Search for the cell housing the specified text and yield its [X, Y] center coordinate. 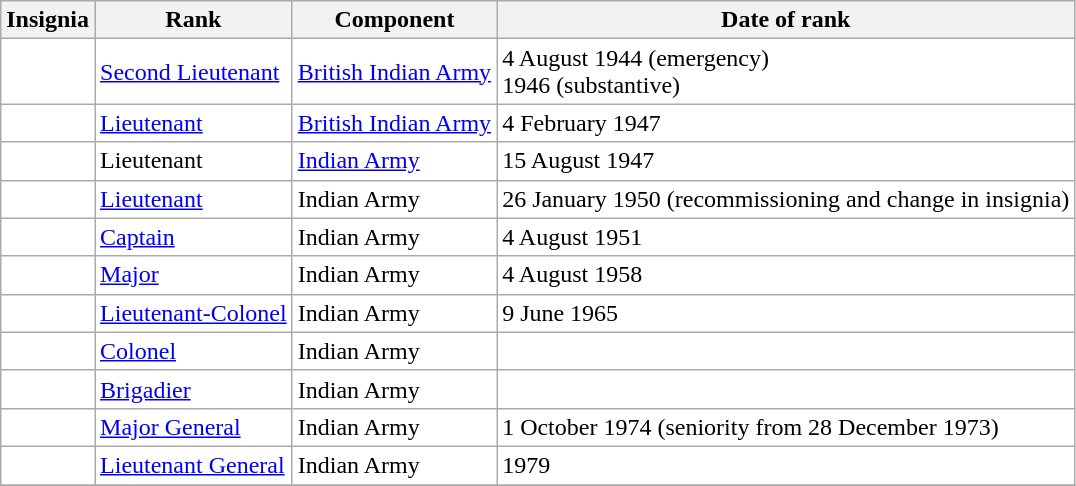
4 August 1951 [786, 237]
4 August 1958 [786, 275]
Second Lieutenant [194, 72]
Component [394, 20]
1 October 1974 (seniority from 28 December 1973) [786, 427]
Brigadier [194, 389]
Colonel [194, 351]
4 February 1947 [786, 123]
Insignia [48, 20]
Date of rank [786, 20]
Lieutenant-Colonel [194, 313]
Rank [194, 20]
Lieutenant General [194, 465]
15 August 1947 [786, 161]
1979 [786, 465]
Major [194, 275]
Captain [194, 237]
9 June 1965 [786, 313]
Major General [194, 427]
4 August 1944 (emergency)1946 (substantive) [786, 72]
26 January 1950 (recommissioning and change in insignia) [786, 199]
